Provide the [x, y] coordinate of the cell's center where the given text is located.  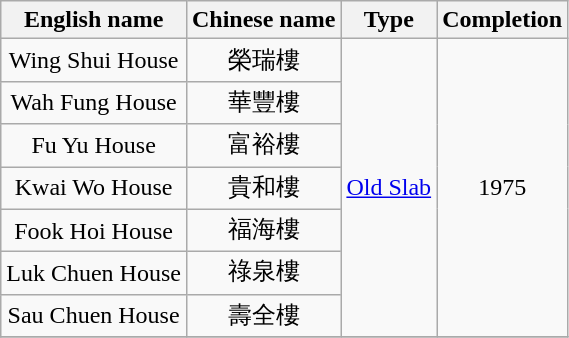
祿泉樓 [263, 274]
貴和樓 [263, 188]
華豐樓 [263, 102]
富裕樓 [263, 146]
福海樓 [263, 230]
Wah Fung House [94, 102]
Old Slab [389, 188]
榮瑞樓 [263, 60]
壽全樓 [263, 316]
Fook Hoi House [94, 230]
Wing Shui House [94, 60]
Completion [502, 20]
Kwai Wo House [94, 188]
Chinese name [263, 20]
Type [389, 20]
Fu Yu House [94, 146]
Sau Chuen House [94, 316]
1975 [502, 188]
English name [94, 20]
Luk Chuen House [94, 274]
